Identify which cell holds the provided text, then report its [X, Y] central coordinate. 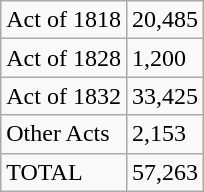
Other Acts [64, 134]
Act of 1832 [64, 96]
2,153 [164, 134]
1,200 [164, 58]
Act of 1828 [64, 58]
33,425 [164, 96]
TOTAL [64, 172]
57,263 [164, 172]
20,485 [164, 20]
Act of 1818 [64, 20]
